Pinpoint the cell where the given text exists, returning its [x, y] midpoint coordinate. 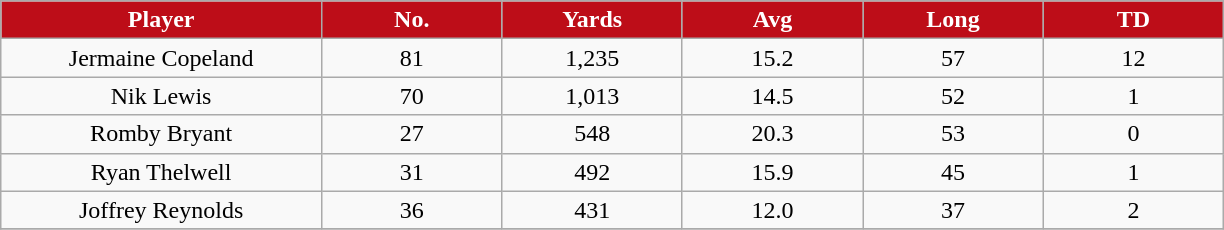
14.5 [772, 96]
No. [412, 20]
81 [412, 58]
492 [592, 172]
37 [953, 210]
Joffrey Reynolds [162, 210]
Romby Bryant [162, 134]
12 [1134, 58]
1,013 [592, 96]
27 [412, 134]
20.3 [772, 134]
12.0 [772, 210]
31 [412, 172]
53 [953, 134]
15.2 [772, 58]
Ryan Thelwell [162, 172]
2 [1134, 210]
Avg [772, 20]
1,235 [592, 58]
15.9 [772, 172]
Yards [592, 20]
Jermaine Copeland [162, 58]
Nik Lewis [162, 96]
70 [412, 96]
431 [592, 210]
45 [953, 172]
Long [953, 20]
36 [412, 210]
TD [1134, 20]
52 [953, 96]
0 [1134, 134]
Player [162, 20]
548 [592, 134]
57 [953, 58]
